Determine the (x, y) coordinate at the center of the cell enclosing the given text.  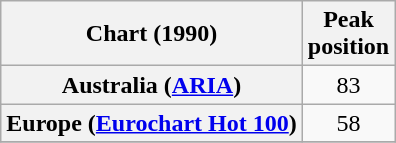
Chart (1990) (152, 34)
83 (348, 85)
Peakposition (348, 34)
Australia (ARIA) (152, 85)
Europe (Eurochart Hot 100) (152, 123)
58 (348, 123)
